From the cell containing the given text, extract its center point as (X, Y) coordinate. 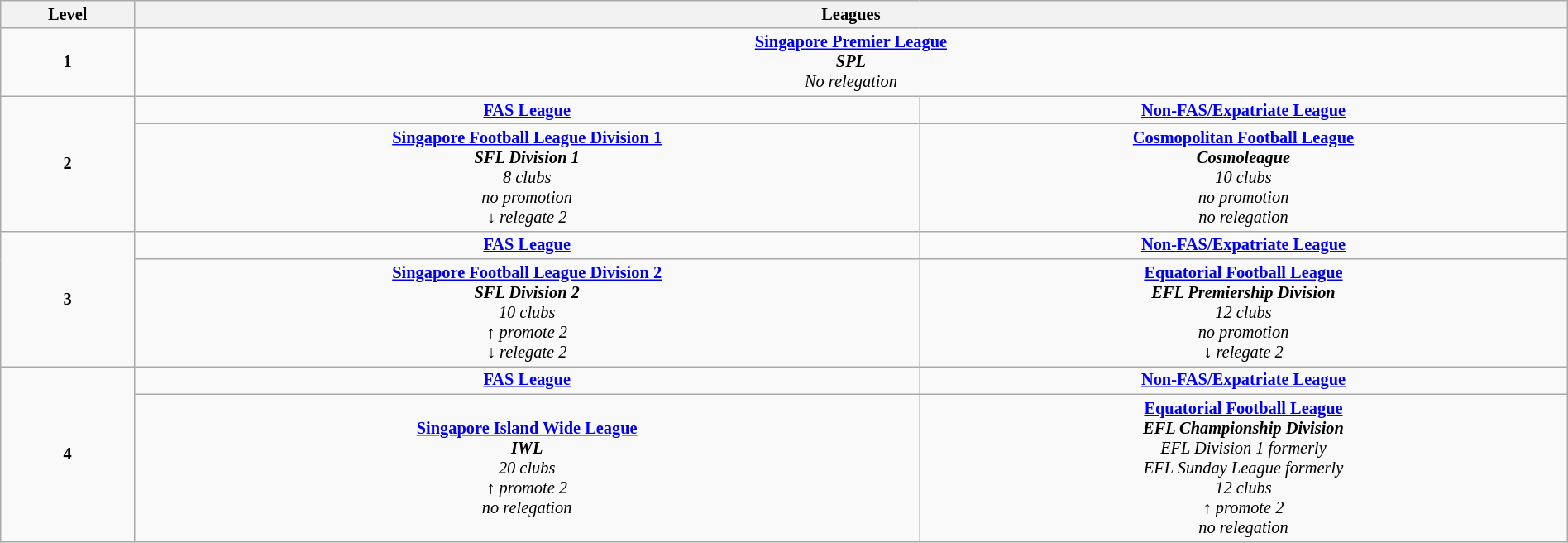
Level (68, 14)
Leagues (852, 14)
4 (68, 454)
Singapore Island Wide League IWL20 clubs↑ promote 2no relegation (528, 468)
Singapore Premier LeagueSPLNo relegation (852, 62)
1 (68, 62)
Singapore Football League Division 2SFL Division 210 clubs↑ promote 2↓ relegate 2 (528, 313)
Equatorial Football League EFL Championship Division EFL Division 1 formerly EFL Sunday League formerly 12 clubs↑ promote 2no relegation (1244, 468)
2 (68, 164)
Equatorial Football LeagueEFL Premiership Division12 clubsno promotion↓ relegate 2 (1244, 313)
Singapore Football League Division 1SFL Division 18 clubsno promotion↓ relegate 2 (528, 177)
3 (68, 298)
Cosmopolitan Football LeagueCosmoleague10 clubsno promotionno relegation (1244, 177)
